Capture the cell that displays the provided text and extract its (x, y) central coordinate. 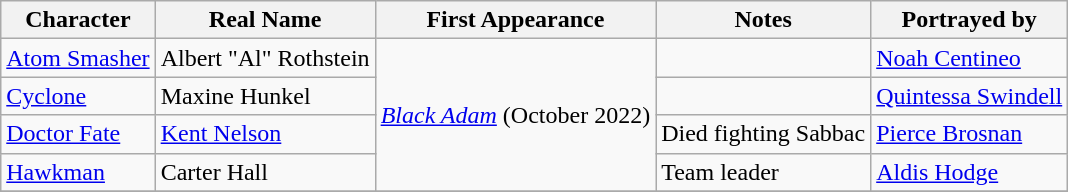
Character (78, 20)
Quintessa Swindell (970, 96)
Real Name (265, 20)
Doctor Fate (78, 134)
Team leader (764, 172)
Carter Hall (265, 172)
Aldis Hodge (970, 172)
Kent Nelson (265, 134)
Portrayed by (970, 20)
Black Adam (October 2022) (516, 115)
First Appearance (516, 20)
Died fighting Sabbac (764, 134)
Noah Centineo (970, 58)
Hawkman (78, 172)
Albert "Al" Rothstein (265, 58)
Notes (764, 20)
Maxine Hunkel (265, 96)
Cyclone (78, 96)
Atom Smasher (78, 58)
Pierce Brosnan (970, 134)
